Identify which cell holds the provided text, then report its (x, y) central coordinate. 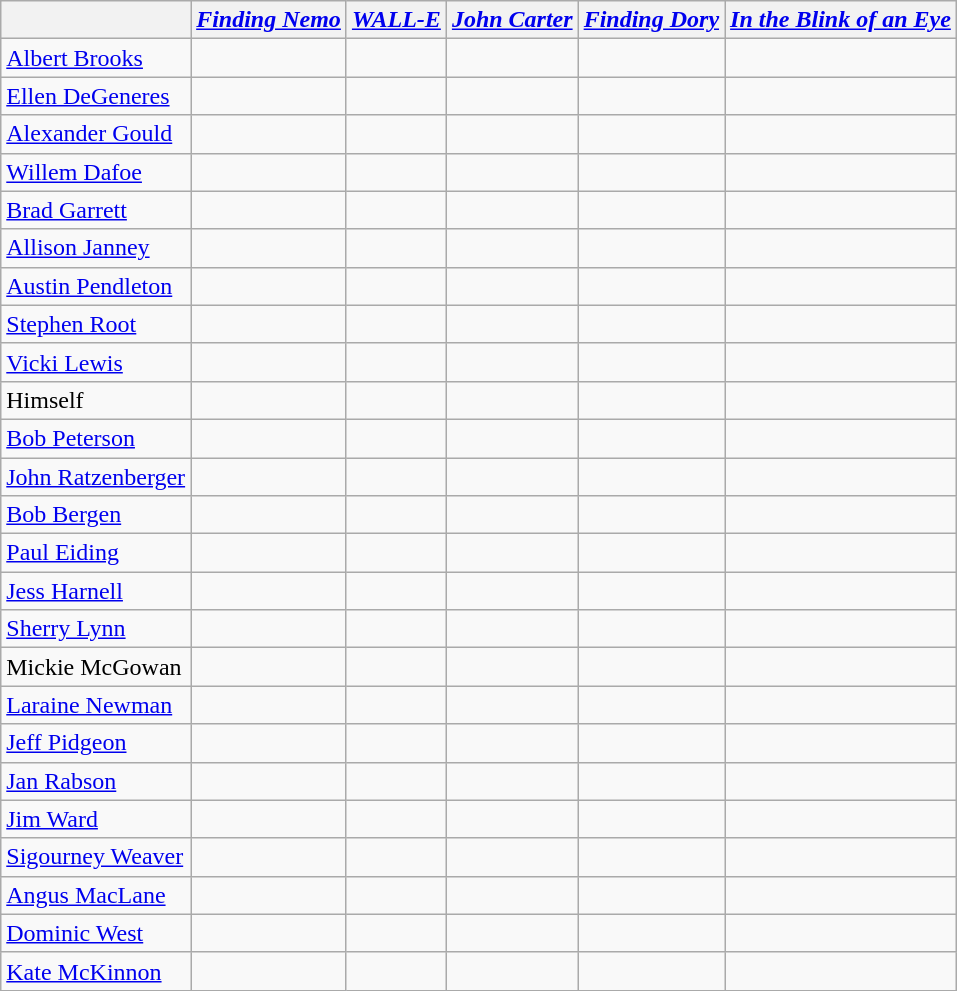
Brad Garrett (96, 210)
Himself (96, 400)
John Ratzenberger (96, 477)
Albert Brooks (96, 58)
Mickie McGowan (96, 667)
Jess Harnell (96, 591)
Paul Eiding (96, 553)
Laraine Newman (96, 705)
Sherry Lynn (96, 629)
WALL-E (396, 20)
Austin Pendleton (96, 286)
Angus MacLane (96, 895)
Jeff Pidgeon (96, 743)
John Carter (512, 20)
Dominic West (96, 933)
Finding Dory (651, 20)
Jim Ward (96, 819)
Stephen Root (96, 324)
Willem Dafoe (96, 172)
Jan Rabson (96, 781)
Ellen DeGeneres (96, 96)
In the Blink of an Eye (841, 20)
Bob Bergen (96, 515)
Finding Nemo (269, 20)
Bob Peterson (96, 438)
Allison Janney (96, 248)
Kate McKinnon (96, 971)
Alexander Gould (96, 134)
Sigourney Weaver (96, 857)
Vicki Lewis (96, 362)
